Detect which cell encompasses the target text, then output its [x, y] center coordinate. 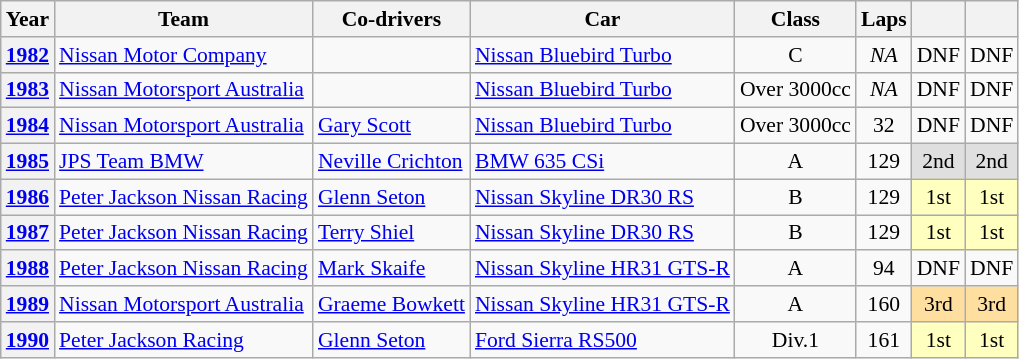
Year [28, 19]
C [796, 55]
Ford Sierra RS500 [602, 340]
1983 [28, 90]
1986 [28, 197]
161 [884, 340]
Terry Shiel [392, 233]
JPS Team BMW [184, 162]
Mark Skaife [392, 269]
1990 [28, 340]
1989 [28, 304]
Gary Scott [392, 126]
32 [884, 126]
1987 [28, 233]
Div.1 [796, 340]
BMW 635 CSi [602, 162]
Neville Crichton [392, 162]
1982 [28, 55]
Car [602, 19]
1985 [28, 162]
Team [184, 19]
Laps [884, 19]
94 [884, 269]
1984 [28, 126]
Peter Jackson Racing [184, 340]
Co-drivers [392, 19]
Nissan Motor Company [184, 55]
Class [796, 19]
Graeme Bowkett [392, 304]
1988 [28, 269]
160 [884, 304]
